From the cell containing the given text, extract its center point as [x, y] coordinate. 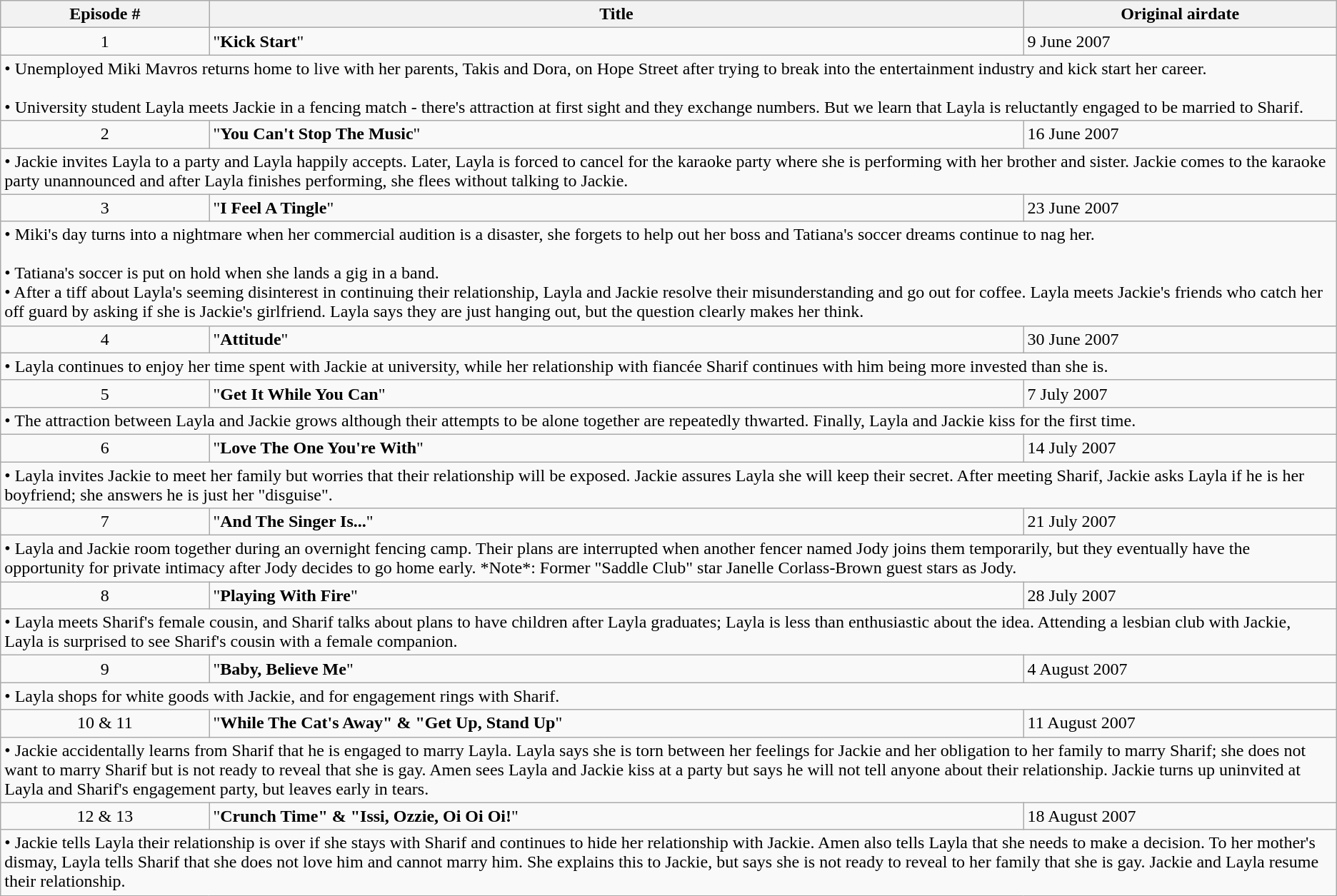
1 [105, 41]
"You Can't Stop The Music" [616, 134]
3 [105, 208]
18 August 2007 [1180, 816]
"Baby, Believe Me" [616, 669]
7 [105, 522]
"While The Cat's Away" & "Get Up, Stand Up" [616, 723]
Original airdate [1180, 14]
23 June 2007 [1180, 208]
4 August 2007 [1180, 669]
Title [616, 14]
"Get It While You Can" [616, 393]
"And The Singer Is..." [616, 522]
"Attitude" [616, 339]
6 [105, 448]
28 July 2007 [1180, 595]
11 August 2007 [1180, 723]
• Layla shops for white goods with Jackie, and for engagement rings with Sharif. [668, 696]
16 June 2007 [1180, 134]
"Kick Start" [616, 41]
21 July 2007 [1180, 522]
5 [105, 393]
9 [105, 669]
"Love The One You're With" [616, 448]
4 [105, 339]
2 [105, 134]
"Crunch Time" & "Issi, Ozzie, Oi Oi Oi!" [616, 816]
10 & 11 [105, 723]
12 & 13 [105, 816]
7 July 2007 [1180, 393]
"Playing With Fire" [616, 595]
8 [105, 595]
30 June 2007 [1180, 339]
Episode # [105, 14]
14 July 2007 [1180, 448]
"I Feel A Tingle" [616, 208]
9 June 2007 [1180, 41]
